Locate the cell with the specified text and output its [X, Y] center coordinate. 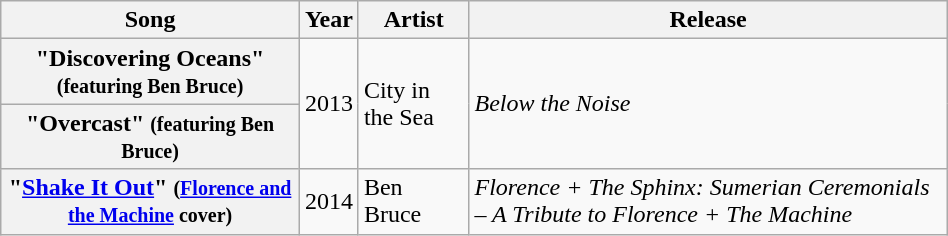
Below the Noise [708, 104]
Year [328, 20]
Artist [414, 20]
2014 [328, 202]
2013 [328, 104]
City in the Sea [414, 104]
Release [708, 20]
Ben Bruce [414, 202]
"Shake It Out" (Florence and the Machine cover) [150, 202]
"Discovering Oceans" (featuring Ben Bruce) [150, 72]
Song [150, 20]
"Overcast" (featuring Ben Bruce) [150, 136]
Florence + The Sphinx: Sumerian Ceremonials – A Tribute to Florence + The Machine [708, 202]
